Output the (x, y) coordinate of the center of the cell containing the given text.  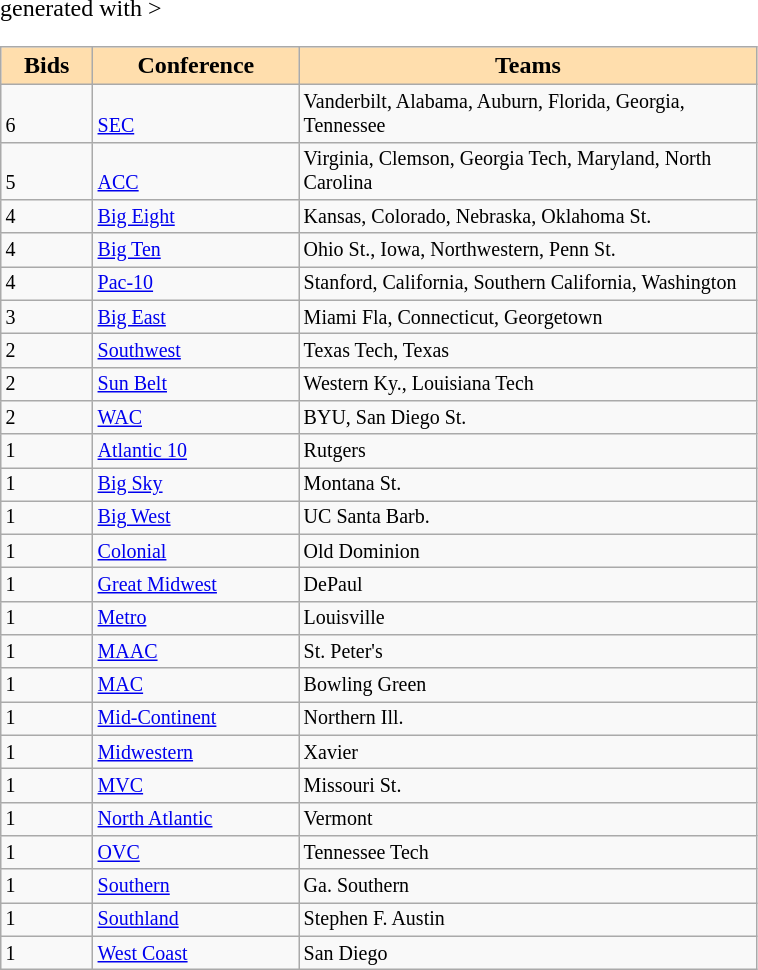
MAC (196, 684)
Big Eight (196, 216)
Big West (196, 518)
Great Midwest (196, 584)
SEC (196, 114)
Pac-10 (196, 284)
Southwest (196, 350)
WAC (196, 418)
MAAC (196, 652)
Rutgers (528, 450)
Tennessee Tech (528, 852)
Miami Fla, Connecticut, Georgetown (528, 316)
Southern (196, 886)
Ga. Southern (528, 886)
Bids (47, 66)
Vermont (528, 818)
UC Santa Barb. (528, 518)
Virginia, Clemson, Georgia Tech, Maryland, North Carolina (528, 170)
Metro (196, 618)
Louisville (528, 618)
Colonial (196, 550)
Montana St. (528, 484)
San Diego (528, 952)
Big Sky (196, 484)
Big East (196, 316)
3 (47, 316)
Texas Tech, Texas (528, 350)
North Atlantic (196, 818)
Western Ky., Louisiana Tech (528, 384)
BYU, San Diego St. (528, 418)
DePaul (528, 584)
Sun Belt (196, 384)
Southland (196, 920)
Xavier (528, 752)
St. Peter's (528, 652)
Conference (196, 66)
Northern Ill. (528, 718)
Missouri St. (528, 786)
Atlantic 10 (196, 450)
Mid-Continent (196, 718)
ACC (196, 170)
Stephen F. Austin (528, 920)
OVC (196, 852)
6 (47, 114)
Ohio St., Iowa, Northwestern, Penn St. (528, 250)
Old Dominion (528, 550)
Bowling Green (528, 684)
Stanford, California, Southern California, Washington (528, 284)
Vanderbilt, Alabama, Auburn, Florida, Georgia, Tennessee (528, 114)
5 (47, 170)
West Coast (196, 952)
Kansas, Colorado, Nebraska, Oklahoma St. (528, 216)
Teams (528, 66)
Big Ten (196, 250)
Midwestern (196, 752)
MVC (196, 786)
